For the text-containing cell, return its midpoint in (X, Y) coordinate format. 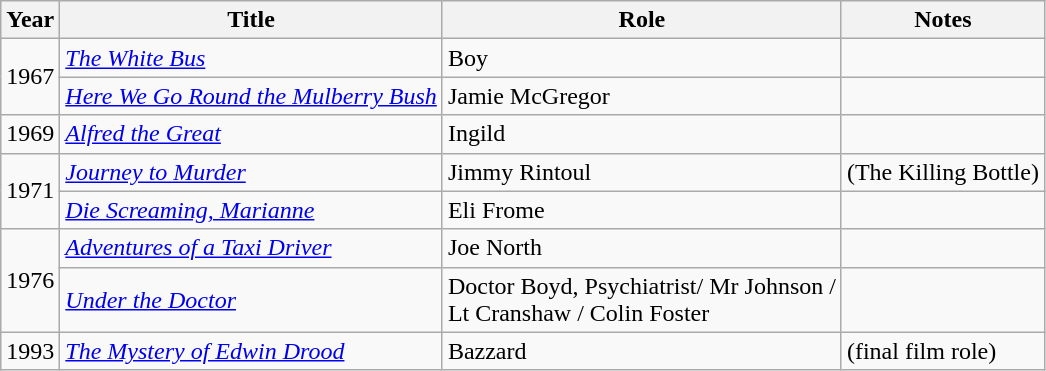
1969 (30, 134)
Year (30, 20)
Bazzard (642, 351)
Notes (942, 20)
Die Screaming, Marianne (252, 210)
(The Killing Bottle) (942, 172)
Jamie McGregor (642, 96)
Journey to Murder (252, 172)
1993 (30, 351)
Alfred the Great (252, 134)
1971 (30, 191)
1967 (30, 77)
Ingild (642, 134)
1976 (30, 280)
Role (642, 20)
Jimmy Rintoul (642, 172)
Joe North (642, 248)
Adventures of a Taxi Driver (252, 248)
The White Bus (252, 58)
(final film role) (942, 351)
Under the Doctor (252, 300)
Eli Frome (642, 210)
The Mystery of Edwin Drood (252, 351)
Boy (642, 58)
Here We Go Round the Mulberry Bush (252, 96)
Title (252, 20)
Doctor Boyd, Psychiatrist/ Mr Johnson / Lt Cranshaw / Colin Foster (642, 300)
